From the cell containing the given text, extract its center point as [X, Y] coordinate. 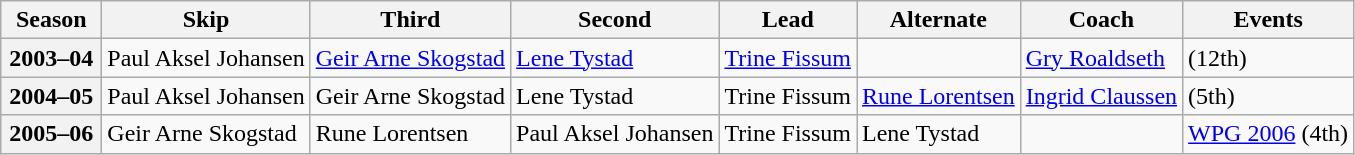
2004–05 [52, 96]
Skip [206, 20]
Ingrid Claussen [1101, 96]
2003–04 [52, 58]
(5th) [1268, 96]
WPG 2006 (4th) [1268, 134]
2005–06 [52, 134]
Lead [788, 20]
(12th) [1268, 58]
Second [615, 20]
Season [52, 20]
Third [410, 20]
Coach [1101, 20]
Alternate [938, 20]
Events [1268, 20]
Gry Roaldseth [1101, 58]
